Search for the cell housing the specified text and yield its [X, Y] center coordinate. 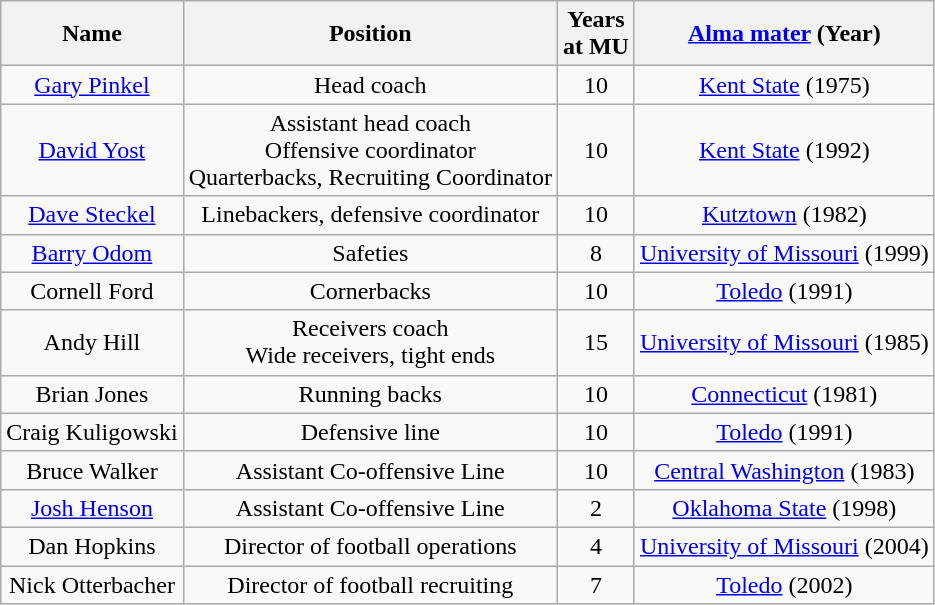
Barry Odom [92, 253]
Yearsat MU [596, 34]
Josh Henson [92, 508]
Linebackers, defensive coordinator [370, 215]
Kent State (1992) [784, 150]
Receivers coachWide receivers, tight ends [370, 342]
7 [596, 585]
Name [92, 34]
Andy Hill [92, 342]
Alma mater (Year) [784, 34]
Director of football operations [370, 546]
Oklahoma State (1998) [784, 508]
Running backs [370, 394]
Connecticut (1981) [784, 394]
Central Washington (1983) [784, 470]
2 [596, 508]
David Yost [92, 150]
4 [596, 546]
Assistant head coachOffensive coordinatorQuarterbacks, Recruiting Coordinator [370, 150]
Defensive line [370, 432]
Toledo (2002) [784, 585]
15 [596, 342]
Bruce Walker [92, 470]
University of Missouri (1999) [784, 253]
8 [596, 253]
Gary Pinkel [92, 85]
Head coach [370, 85]
Director of football recruiting [370, 585]
Dan Hopkins [92, 546]
University of Missouri (2004) [784, 546]
Dave Steckel [92, 215]
Kutztown (1982) [784, 215]
Cornerbacks [370, 291]
University of Missouri (1985) [784, 342]
Nick Otterbacher [92, 585]
Position [370, 34]
Craig Kuligowski [92, 432]
Safeties [370, 253]
Brian Jones [92, 394]
Kent State (1975) [784, 85]
Cornell Ford [92, 291]
